Determine the (X, Y) coordinate at the center of the cell enclosing the given text.  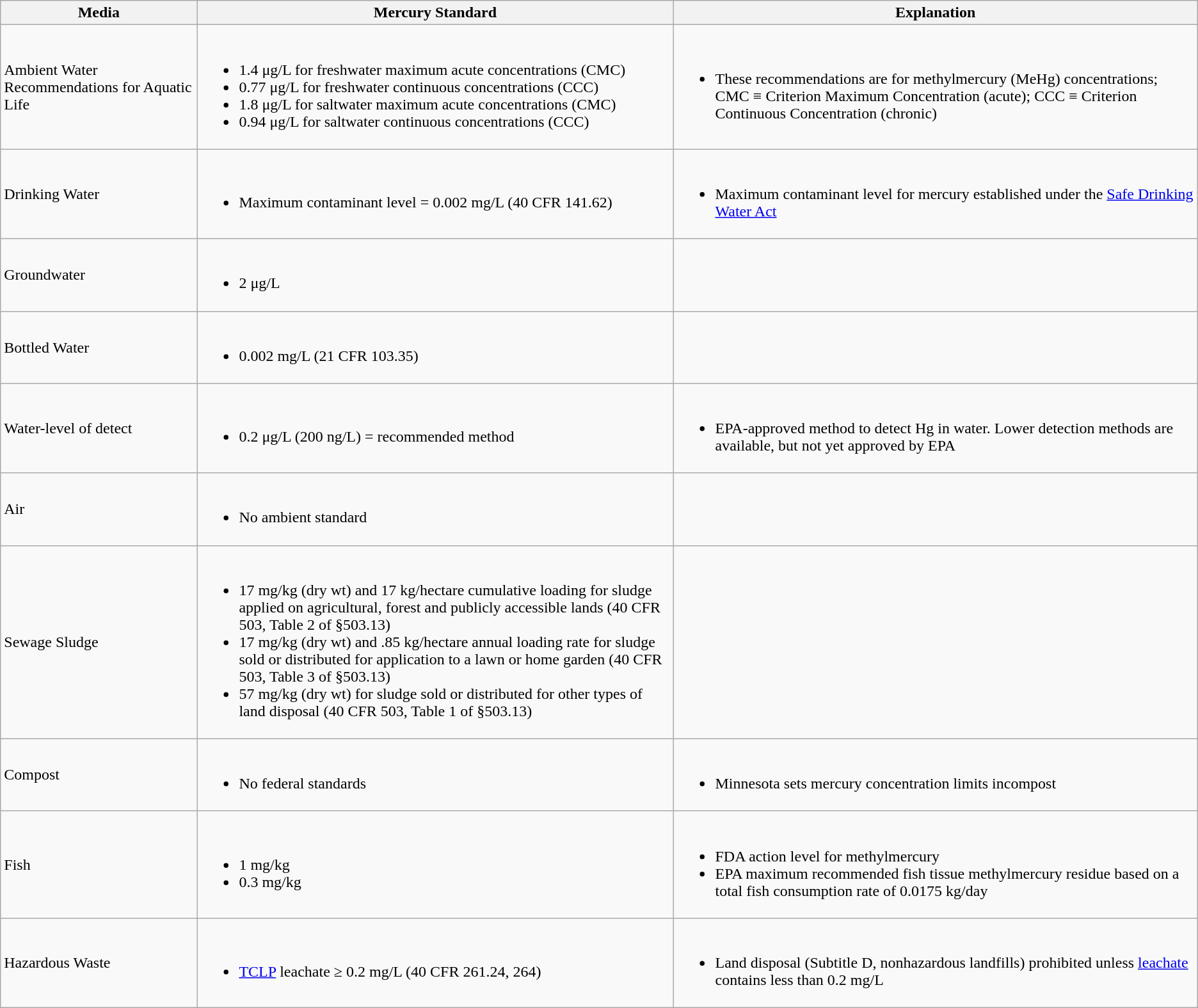
2 μg/L (435, 275)
FDA action level for methylmercuryEPA maximum recommended fish tissue methylmercury residue based on a total fish consumption rate of 0.0175 kg/day (936, 864)
TCLP leachate ≥ 0.2 mg/L (40 CFR 261.24, 264) (435, 963)
Explanation (936, 13)
Minnesota sets mercury concentration limits incompost (936, 774)
Fish (99, 864)
Hazardous Waste (99, 963)
Air (99, 509)
1 mg/kg0.3 mg/kg (435, 864)
No federal standards (435, 774)
Maximum contaminant level for mercury established under the Safe Drinking Water Act (936, 194)
Media (99, 13)
Drinking Water (99, 194)
EPA-approved method to detect Hg in water. Lower detection methods are available, but not yet approved by EPA (936, 428)
Sewage Sludge (99, 642)
Groundwater (99, 275)
Water-level of detect (99, 428)
Bottled Water (99, 347)
No ambient standard (435, 509)
Land disposal (Subtitle D, nonhazardous landfills) prohibited unless leachate contains less than 0.2 mg/L (936, 963)
Maximum contaminant level = 0.002 mg/L (40 CFR 141.62) (435, 194)
Mercury Standard (435, 13)
0.002 mg/L (21 CFR 103.35) (435, 347)
Compost (99, 774)
Ambient Water Recommendations for Aquatic Life (99, 87)
0.2 μg/L (200 ng/L) = recommended method (435, 428)
